Provide the (X, Y) coordinate of the cell's center where the given text is located.  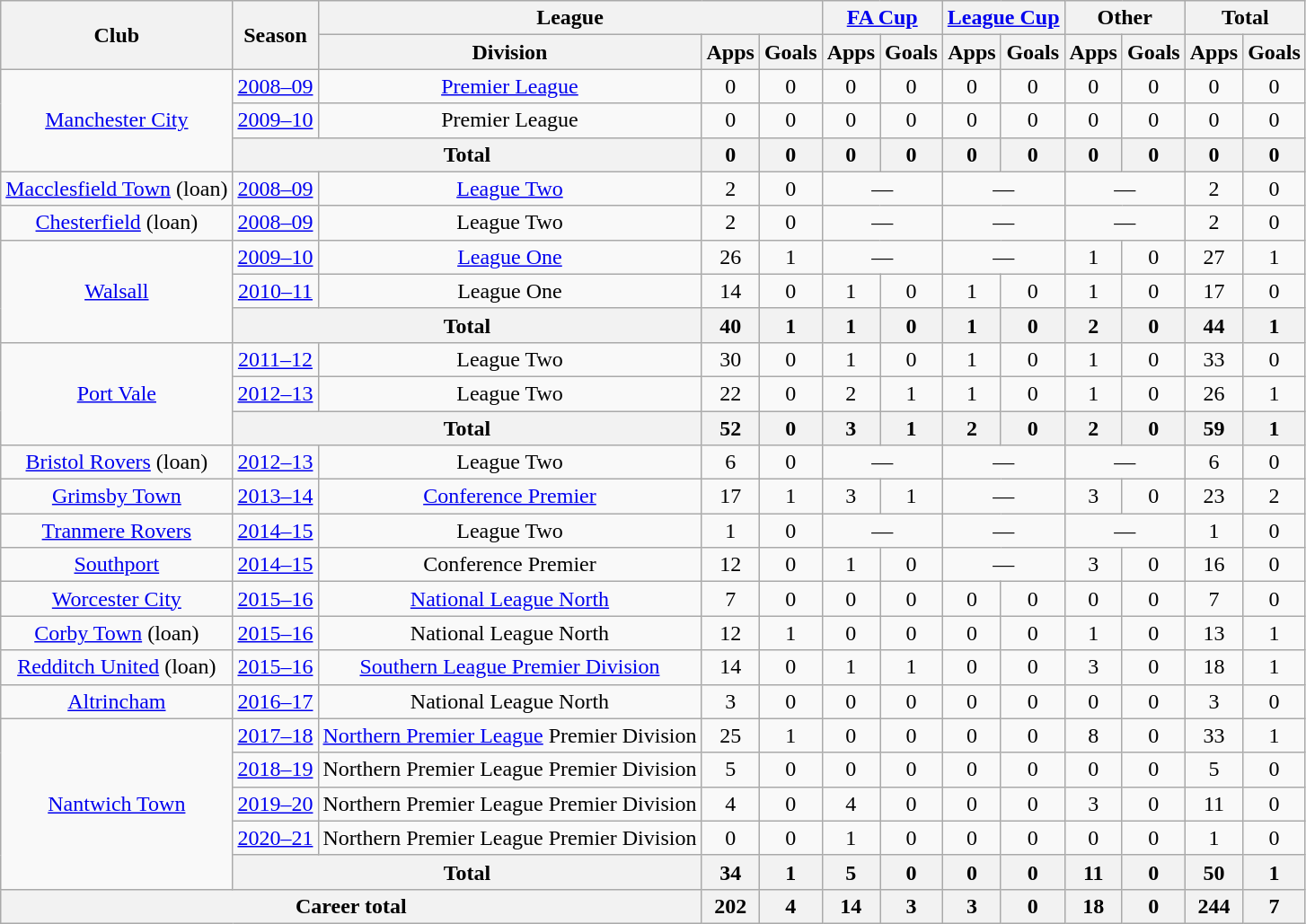
Walsall (117, 291)
2019–20 (275, 804)
Nantwich Town (117, 804)
13 (1213, 633)
52 (730, 428)
2017–18 (275, 735)
34 (730, 872)
2020–21 (275, 838)
30 (730, 359)
Other (1125, 18)
Macclesfield Town (loan) (117, 189)
Season (275, 35)
244 (1213, 906)
Altrincham (117, 701)
27 (1213, 257)
FA Cup (882, 18)
44 (1213, 325)
League Cup (1003, 18)
2010–11 (275, 291)
202 (730, 906)
Southport (117, 565)
59 (1213, 428)
8 (1093, 735)
2013–14 (275, 497)
Club (117, 35)
2016–17 (275, 701)
Corby Town (loan) (117, 633)
23 (1213, 497)
Chesterfield (loan) (117, 223)
Division (510, 52)
Worcester City (117, 599)
Port Vale (117, 393)
League (569, 18)
2018–19 (275, 770)
40 (730, 325)
Bristol Rovers (loan) (117, 462)
22 (730, 393)
Southern League Premier Division (510, 667)
50 (1213, 872)
Career total (351, 906)
Tranmere Rovers (117, 531)
16 (1213, 565)
25 (730, 735)
2011–12 (275, 359)
Redditch United (loan) (117, 667)
Grimsby Town (117, 497)
Manchester City (117, 120)
